Locate the cell with the specified text and output its (x, y) center coordinate. 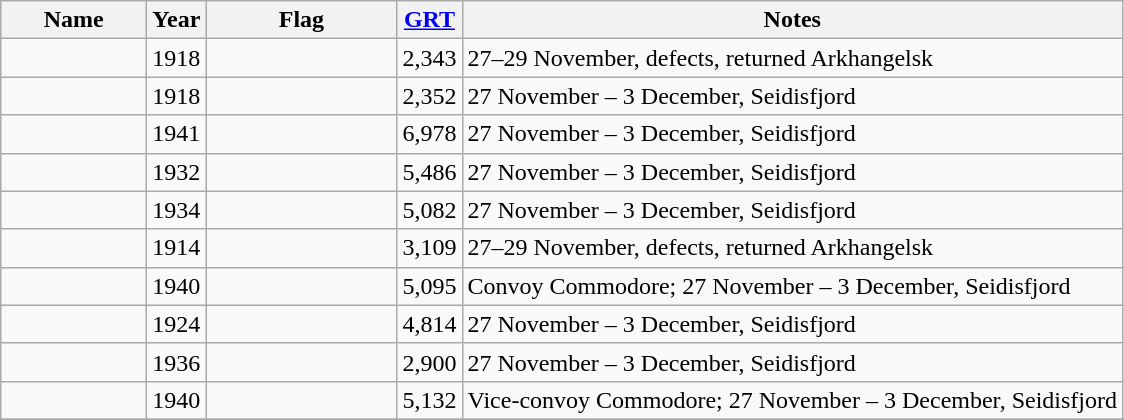
Notes (792, 20)
GRT (430, 20)
1936 (176, 362)
Convoy Commodore; 27 November – 3 December, Seidisfjord (792, 286)
Flag (302, 20)
1924 (176, 324)
2,900 (430, 362)
Name (74, 20)
5,095 (430, 286)
6,978 (430, 134)
1932 (176, 172)
1934 (176, 210)
5,486 (430, 172)
Vice-convoy Commodore; 27 November – 3 December, Seidisfjord (792, 400)
3,109 (430, 248)
2,343 (430, 58)
1941 (176, 134)
2,352 (430, 96)
5,132 (430, 400)
5,082 (430, 210)
Year (176, 20)
1914 (176, 248)
4,814 (430, 324)
